Output the (X, Y) coordinate of the center of the cell containing the given text.  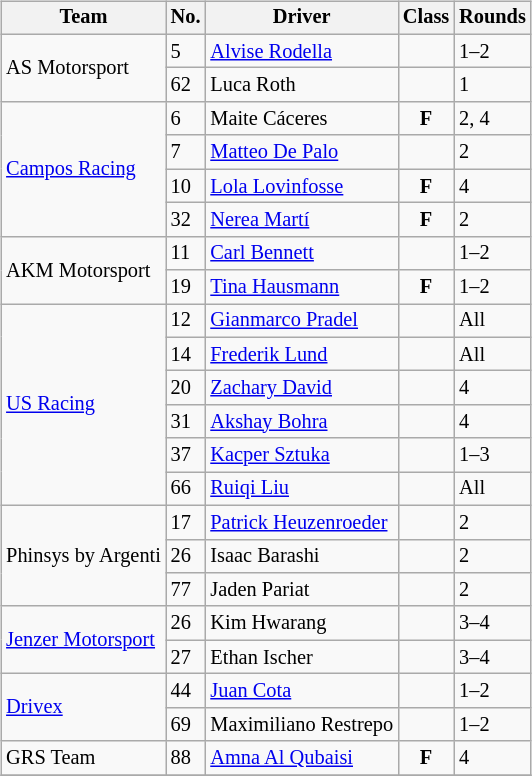
US Racing (84, 405)
Luca Roth (302, 85)
5 (186, 51)
Phinsys by Argenti (84, 556)
14 (186, 354)
Ruiqi Liu (302, 489)
31 (186, 422)
Carl Bennett (302, 253)
Maximiliano Restrepo (302, 724)
Amna Al Qubaisi (302, 758)
66 (186, 489)
11 (186, 253)
Jaden Pariat (302, 590)
Akshay Bohra (302, 422)
No. (186, 18)
Rounds (492, 18)
1 (492, 85)
1–3 (492, 455)
Alvise Rodella (302, 51)
62 (186, 85)
Team (84, 18)
88 (186, 758)
AKM Motorsport (84, 270)
AS Motorsport (84, 68)
Lola Lovinfosse (302, 186)
Patrick Heuzenroeder (302, 522)
44 (186, 691)
19 (186, 287)
17 (186, 522)
Nerea Martí (302, 220)
Driver (302, 18)
Campos Racing (84, 170)
Ethan Ischer (302, 657)
Zachary David (302, 388)
Drivex (84, 708)
Jenzer Motorsport (84, 640)
37 (186, 455)
27 (186, 657)
Tina Hausmann (302, 287)
20 (186, 388)
Kim Hwarang (302, 623)
Matteo De Palo (302, 152)
32 (186, 220)
Class (426, 18)
6 (186, 119)
10 (186, 186)
GRS Team (84, 758)
Frederik Lund (302, 354)
69 (186, 724)
Juan Cota (302, 691)
Kacper Sztuka (302, 455)
7 (186, 152)
77 (186, 590)
2, 4 (492, 119)
Isaac Barashi (302, 556)
12 (186, 321)
Gianmarco Pradel (302, 321)
Maite Cáceres (302, 119)
